Return (X, Y) of the center of cell containing provided text 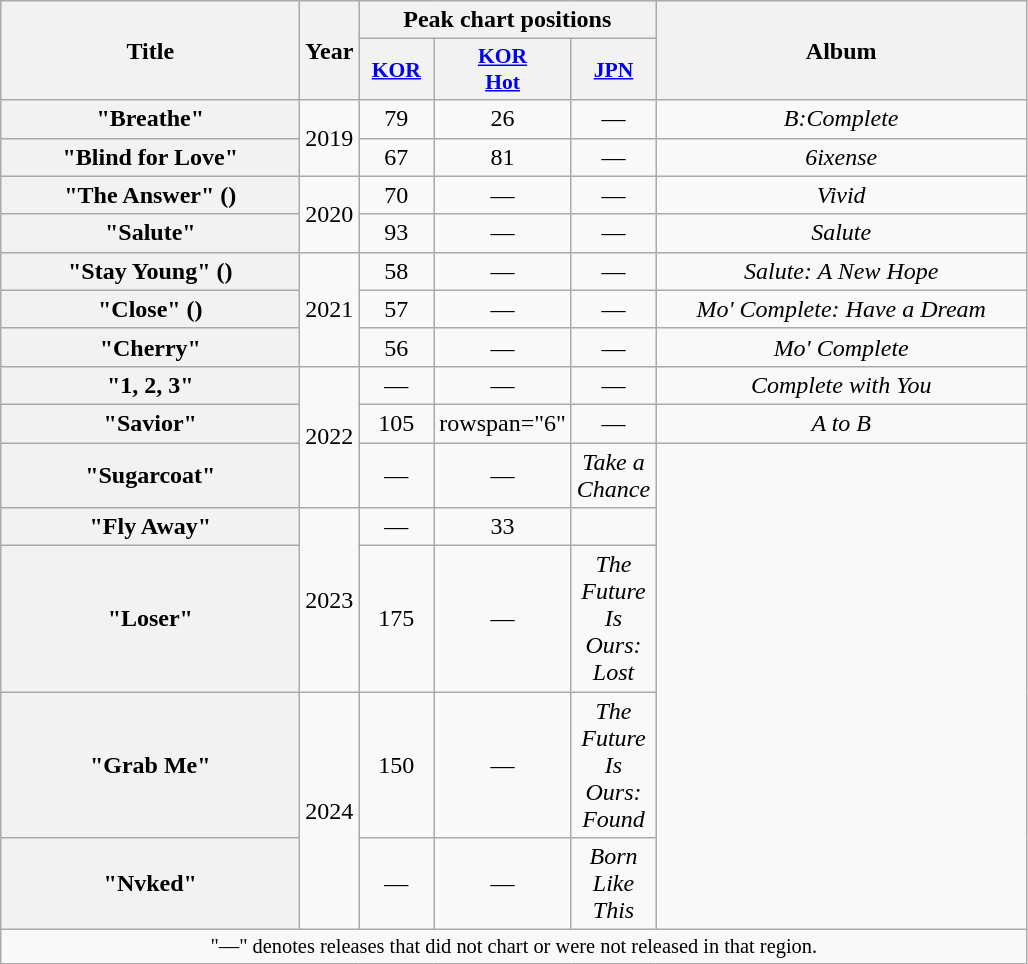
"Close" () (150, 309)
6ixense (842, 157)
Year (330, 50)
"The Answer" () (150, 195)
"Loser" (150, 619)
93 (396, 233)
105 (396, 423)
2022 (330, 436)
57 (396, 309)
"Breathe" (150, 119)
rowspan="6" (503, 423)
70 (396, 195)
Mo' Complete (842, 347)
KORHot (503, 70)
33 (503, 527)
Album (842, 50)
2020 (330, 214)
175 (396, 619)
Mo' Complete: Have a Dream (842, 309)
Vivid (842, 195)
81 (503, 157)
2023 (330, 600)
B:Complete (842, 119)
Complete with You (842, 385)
Take a Chance (613, 474)
"Blind for Love" (150, 157)
"Nvked" (150, 884)
67 (396, 157)
The Future Is Ours: Lost (613, 619)
"Grab Me" (150, 765)
Salute: A New Hope (842, 271)
56 (396, 347)
26 (503, 119)
Salute (842, 233)
"Cherry" (150, 347)
"—" denotes releases that did not chart or were not released in that region. (514, 947)
2024 (330, 811)
Born Like This (613, 884)
"Savior" (150, 423)
2021 (330, 309)
150 (396, 765)
Title (150, 50)
79 (396, 119)
KOR (396, 70)
"Stay Young" () (150, 271)
58 (396, 271)
The Future Is Ours: Found (613, 765)
"Fly Away" (150, 527)
Peak chart positions (508, 20)
"Salute" (150, 233)
JPN (613, 70)
2019 (330, 138)
"Sugarcoat" (150, 474)
"1, 2, 3" (150, 385)
A to B (842, 423)
